Extract the (X, Y) coordinate from the center of the cell holding the provided text.  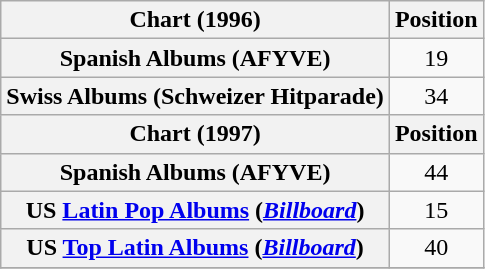
Chart (1997) (196, 134)
44 (436, 172)
19 (436, 58)
15 (436, 210)
Swiss Albums (Schweizer Hitparade) (196, 96)
US Latin Pop Albums (Billboard) (196, 210)
US Top Latin Albums (Billboard) (196, 248)
40 (436, 248)
34 (436, 96)
Chart (1996) (196, 20)
